For the text-containing cell, return its midpoint in (x, y) coordinate format. 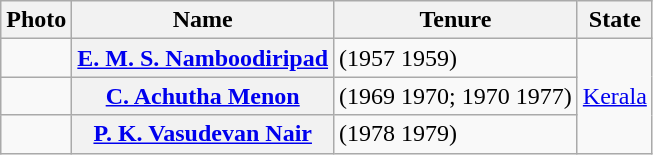
(1957 1959) (456, 58)
C. Achutha Menon (203, 96)
(1969 1970; 1970 1977) (456, 96)
Tenure (456, 20)
Kerala (614, 96)
Photo (36, 20)
E. M. S. Namboodiripad (203, 58)
(1978 1979) (456, 134)
P. K. Vasudevan Nair (203, 134)
Name (203, 20)
State (614, 20)
